Scan for the cell matching the given text and deliver its (X, Y) coordinate at center. 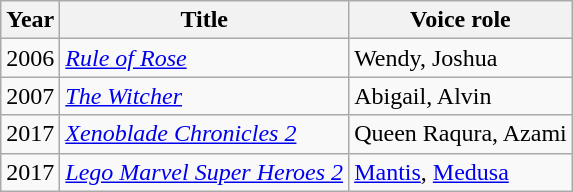
Abigail, Alvin (461, 96)
Mantis, Medusa (461, 172)
Lego Marvel Super Heroes 2 (204, 172)
2006 (30, 58)
The Witcher (204, 96)
Queen Raqura, Azami (461, 134)
Title (204, 20)
Voice role (461, 20)
2007 (30, 96)
Year (30, 20)
Rule of Rose (204, 58)
Xenoblade Chronicles 2 (204, 134)
Wendy, Joshua (461, 58)
